Extract the [x, y] coordinate from the center of the cell holding the provided text.  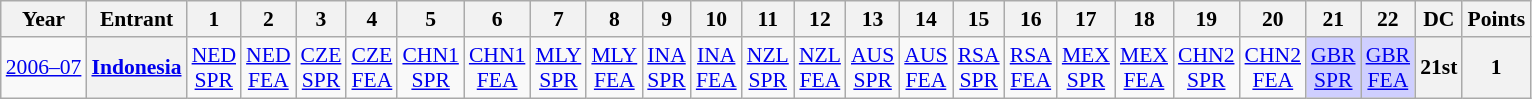
GBRFEA [1388, 68]
RSASPR [979, 68]
3 [322, 19]
16 [1031, 19]
NZLSPR [768, 68]
MLYFEA [614, 68]
19 [1206, 19]
MLYSPR [558, 68]
CZEFEA [372, 68]
MEXFEA [1144, 68]
Year [44, 19]
8 [614, 19]
CHN2FEA [1274, 68]
Entrant [136, 19]
12 [820, 19]
GBRSPR [1334, 68]
NEDSPR [214, 68]
20 [1274, 19]
Indonesia [136, 68]
INASPR [666, 68]
5 [430, 19]
11 [768, 19]
22 [1388, 19]
AUSFEA [926, 68]
10 [716, 19]
4 [372, 19]
AUSSPR [872, 68]
Points [1496, 19]
RSAFEA [1031, 68]
CHN2SPR [1206, 68]
MEXSPR [1086, 68]
7 [558, 19]
2 [268, 19]
14 [926, 19]
2006–07 [44, 68]
15 [979, 19]
NEDFEA [268, 68]
CHN1SPR [430, 68]
18 [1144, 19]
21st [1438, 68]
CHN1FEA [498, 68]
9 [666, 19]
NZLFEA [820, 68]
CZESPR [322, 68]
DC [1438, 19]
INAFEA [716, 68]
17 [1086, 19]
21 [1334, 19]
13 [872, 19]
6 [498, 19]
